Capture the cell that displays the provided text and extract its [x, y] central coordinate. 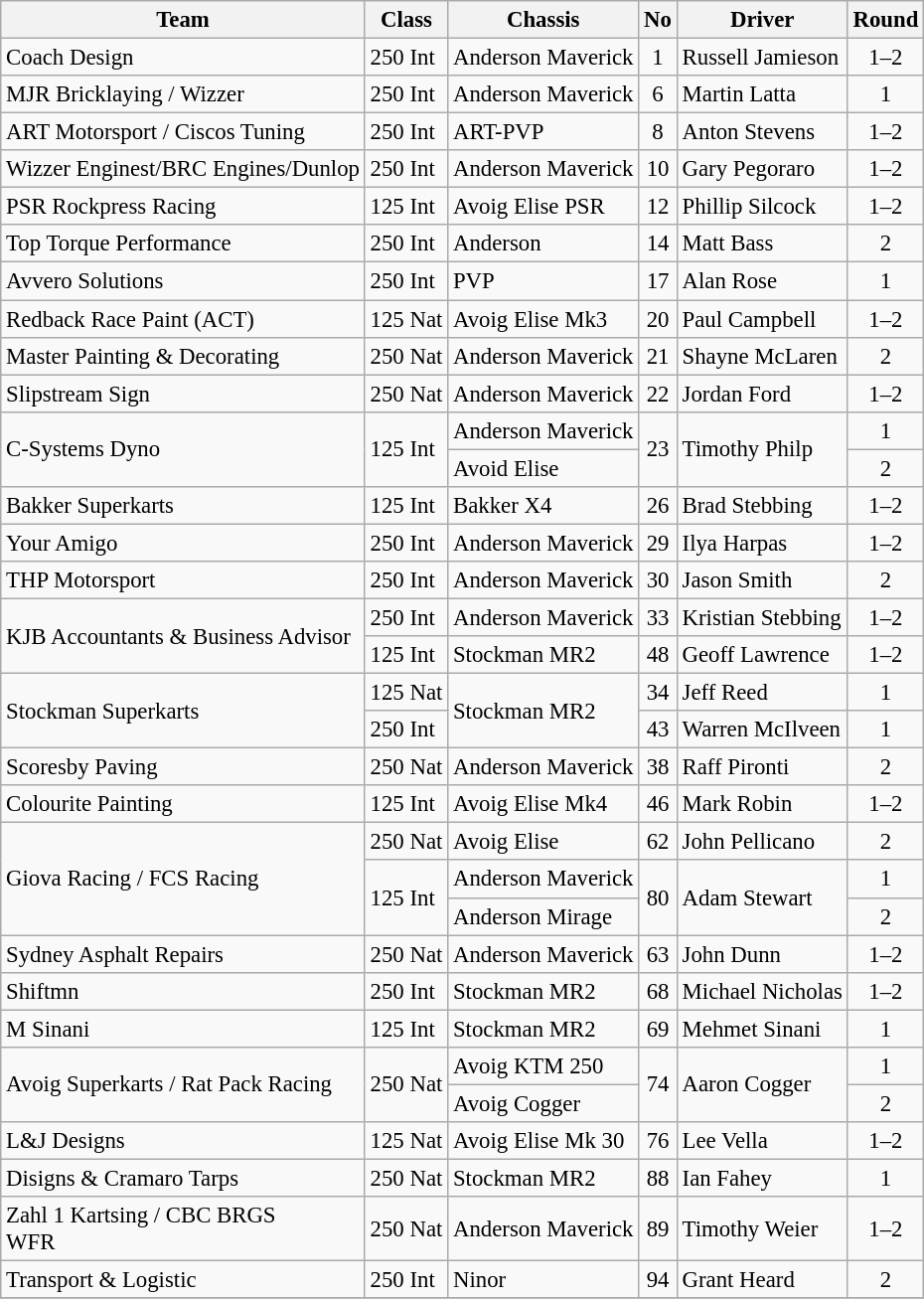
Russell Jamieson [762, 58]
Timothy Weier [762, 1228]
ART Motorsport / Ciscos Tuning [183, 132]
8 [658, 132]
Raff Pironti [762, 767]
Alan Rose [762, 281]
Matt Bass [762, 244]
Ilya Harpas [762, 543]
Avoig KTM 250 [543, 1066]
Avoig Superkarts / Rat Pack Racing [183, 1085]
Adam Stewart [762, 898]
Timothy Philp [762, 449]
Driver [762, 20]
Disigns & Cramaro Tarps [183, 1178]
Jason Smith [762, 580]
12 [658, 207]
Stockman Superkarts [183, 712]
Warren McIlveen [762, 730]
Slipstream Sign [183, 394]
Shiftmn [183, 991]
23 [658, 449]
Anderson Mirage [543, 916]
Redback Race Paint (ACT) [183, 319]
John Pellicano [762, 842]
ART-PVP [543, 132]
94 [658, 1280]
21 [658, 356]
Top Torque Performance [183, 244]
Michael Nicholas [762, 991]
48 [658, 655]
Class [405, 20]
74 [658, 1085]
Bakker Superkarts [183, 506]
Gary Pegoraro [762, 169]
Anderson [543, 244]
Coach Design [183, 58]
Avoid Elise [543, 468]
Giova Racing / FCS Racing [183, 879]
89 [658, 1228]
62 [658, 842]
M Sinani [183, 1029]
10 [658, 169]
Anton Stevens [762, 132]
Mark Robin [762, 804]
76 [658, 1141]
80 [658, 898]
Scoresby Paving [183, 767]
Brad Stebbing [762, 506]
Transport & Logistic [183, 1280]
Lee Vella [762, 1141]
Round [885, 20]
20 [658, 319]
L&J Designs [183, 1141]
Geoff Lawrence [762, 655]
C-Systems Dyno [183, 449]
33 [658, 617]
Aaron Cogger [762, 1085]
PSR Rockpress Racing [183, 207]
Master Painting & Decorating [183, 356]
Kristian Stebbing [762, 617]
26 [658, 506]
Your Amigo [183, 543]
88 [658, 1178]
30 [658, 580]
Wizzer Enginest/BRC Engines/Dunlop [183, 169]
63 [658, 954]
Avoig Elise PSR [543, 207]
43 [658, 730]
69 [658, 1029]
Avoig Elise Mk3 [543, 319]
Ninor [543, 1280]
29 [658, 543]
68 [658, 991]
No [658, 20]
Martin Latta [762, 94]
Avoig Elise [543, 842]
Jordan Ford [762, 394]
Chassis [543, 20]
THP Motorsport [183, 580]
46 [658, 804]
6 [658, 94]
Team [183, 20]
34 [658, 693]
Shayne McLaren [762, 356]
Grant Heard [762, 1280]
Phillip Silcock [762, 207]
22 [658, 394]
MJR Bricklaying / Wizzer [183, 94]
Avoig Elise Mk4 [543, 804]
Zahl 1 Kartsing / CBC BRGSWFR [183, 1228]
KJB Accountants & Business Advisor [183, 636]
John Dunn [762, 954]
PVP [543, 281]
Avoig Cogger [543, 1103]
Mehmet Sinani [762, 1029]
Jeff Reed [762, 693]
Colourite Painting [183, 804]
Avvero Solutions [183, 281]
14 [658, 244]
Avoig Elise Mk 30 [543, 1141]
Ian Fahey [762, 1178]
Bakker X4 [543, 506]
38 [658, 767]
Paul Campbell [762, 319]
Sydney Asphalt Repairs [183, 954]
17 [658, 281]
